Output the (x, y) coordinate of the center of the cell containing the given text.  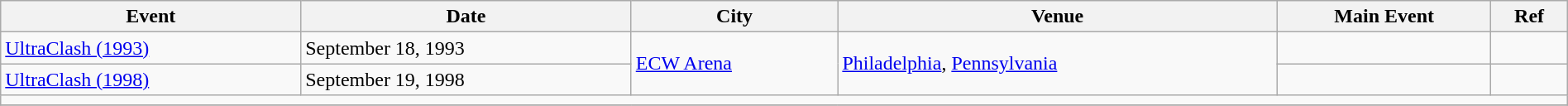
September 18, 1993 (466, 48)
Ref (1529, 17)
Event (151, 17)
Philadelphia, Pennsylvania (1058, 64)
UltraClash (1993) (151, 48)
September 19, 1998 (466, 79)
Venue (1058, 17)
Main Event (1384, 17)
ECW Arena (734, 64)
Date (466, 17)
UltraClash (1998) (151, 79)
City (734, 17)
